Return (x, y) of the center of cell containing provided text 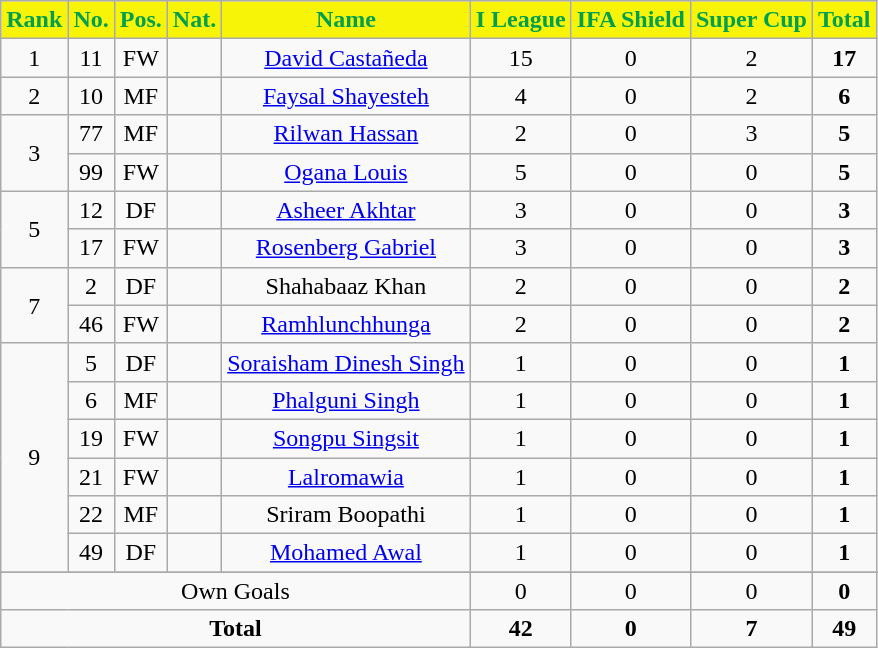
Phalguni Singh (346, 400)
David Castañeda (346, 58)
11 (91, 58)
Pos. (140, 20)
19 (91, 438)
42 (520, 629)
Asheer Akhtar (346, 210)
15 (520, 58)
12 (91, 210)
Ogana Louis (346, 172)
77 (91, 134)
Lalromawia (346, 477)
Own Goals (236, 591)
46 (91, 324)
21 (91, 477)
Ramhlunchhunga (346, 324)
Shahabaaz Khan (346, 286)
Soraisham Dinesh Singh (346, 362)
Mohamed Awal (346, 553)
I League (520, 20)
Nat. (194, 20)
Rosenberg Gabriel (346, 248)
10 (91, 96)
IFA Shield (630, 20)
4 (520, 96)
Sriram Boopathi (346, 515)
Songpu Singsit (346, 438)
Super Cup (751, 20)
Faysal Shayesteh (346, 96)
No. (91, 20)
9 (34, 457)
Rank (34, 20)
99 (91, 172)
Rilwan Hassan (346, 134)
Name (346, 20)
22 (91, 515)
